Output the (X, Y) coordinate of the center of the cell containing the given text.  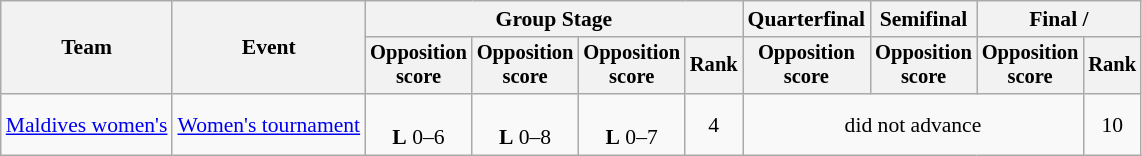
Event (268, 48)
did not advance (914, 124)
4 (714, 124)
L 0–8 (526, 124)
Final / (1059, 19)
L 0–7 (632, 124)
Semifinal (924, 19)
L 0–6 (418, 124)
Team (87, 48)
Quarterfinal (807, 19)
10 (1112, 124)
Group Stage (554, 19)
Women's tournament (268, 124)
Maldives women's (87, 124)
